Detect which cell encompasses the target text, then output its [x, y] center coordinate. 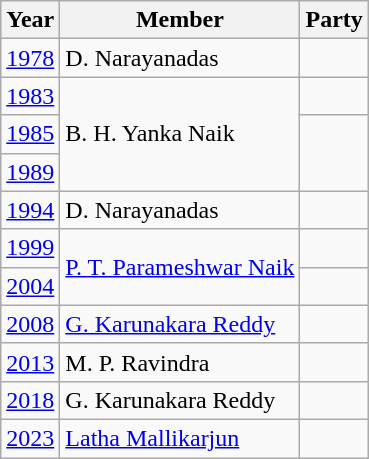
1983 [30, 96]
2008 [30, 324]
2013 [30, 362]
1999 [30, 248]
P. T. Parameshwar Naik [180, 267]
2018 [30, 400]
1985 [30, 134]
2023 [30, 438]
2004 [30, 286]
1989 [30, 172]
M. P. Ravindra [180, 362]
1978 [30, 58]
Year [30, 20]
Party [334, 20]
1994 [30, 210]
Member [180, 20]
B. H. Yanka Naik [180, 134]
Latha Mallikarjun [180, 438]
